Pinpoint the cell where the given text exists, returning its [x, y] midpoint coordinate. 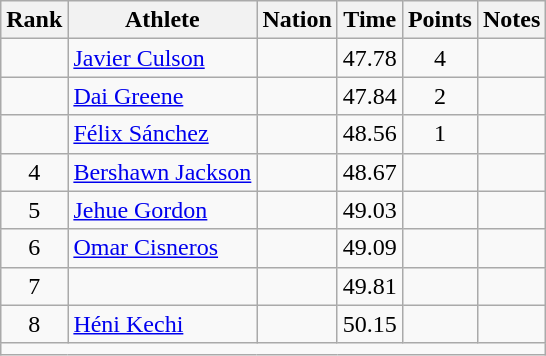
Time [370, 20]
Nation [297, 20]
8 [34, 324]
Jehue Gordon [162, 210]
Bershawn Jackson [162, 172]
49.09 [370, 248]
Félix Sánchez [162, 134]
7 [34, 286]
48.56 [370, 134]
Notes [511, 20]
49.81 [370, 286]
Dai Greene [162, 96]
Héni Kechi [162, 324]
47.84 [370, 96]
2 [440, 96]
Athlete [162, 20]
Omar Cisneros [162, 248]
Points [440, 20]
1 [440, 134]
5 [34, 210]
Rank [34, 20]
47.78 [370, 58]
6 [34, 248]
50.15 [370, 324]
Javier Culson [162, 58]
48.67 [370, 172]
49.03 [370, 210]
